Determine the (X, Y) coordinate at the center of the cell enclosing the given text.  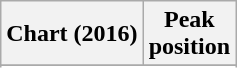
Peak position (189, 34)
Chart (2016) (72, 34)
